Return the (x, y) coordinate for the center point of the cell that contains the specified text.  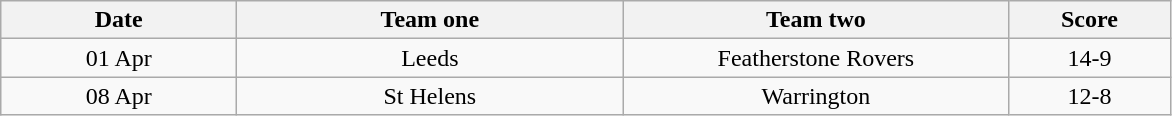
Score (1090, 20)
Leeds (430, 58)
Team one (430, 20)
St Helens (430, 96)
Featherstone Rovers (816, 58)
Warrington (816, 96)
08 Apr (119, 96)
Date (119, 20)
01 Apr (119, 58)
12-8 (1090, 96)
14-9 (1090, 58)
Team two (816, 20)
